Capture the cell that displays the provided text and extract its (x, y) central coordinate. 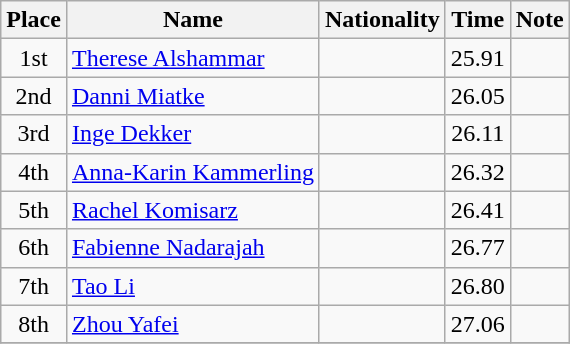
Fabienne Nadarajah (192, 248)
2nd (34, 96)
26.80 (478, 286)
Tao Li (192, 286)
3rd (34, 134)
26.41 (478, 210)
7th (34, 286)
5th (34, 210)
25.91 (478, 58)
26.05 (478, 96)
4th (34, 172)
Therese Alshammar (192, 58)
Danni Miatke (192, 96)
Rachel Komisarz (192, 210)
Inge Dekker (192, 134)
Time (478, 20)
26.11 (478, 134)
Note (540, 20)
27.06 (478, 324)
8th (34, 324)
26.32 (478, 172)
6th (34, 248)
1st (34, 58)
26.77 (478, 248)
Anna-Karin Kammerling (192, 172)
Zhou Yafei (192, 324)
Nationality (382, 20)
Place (34, 20)
Name (192, 20)
